Output the [x, y] coordinate of the center of the cell containing the given text.  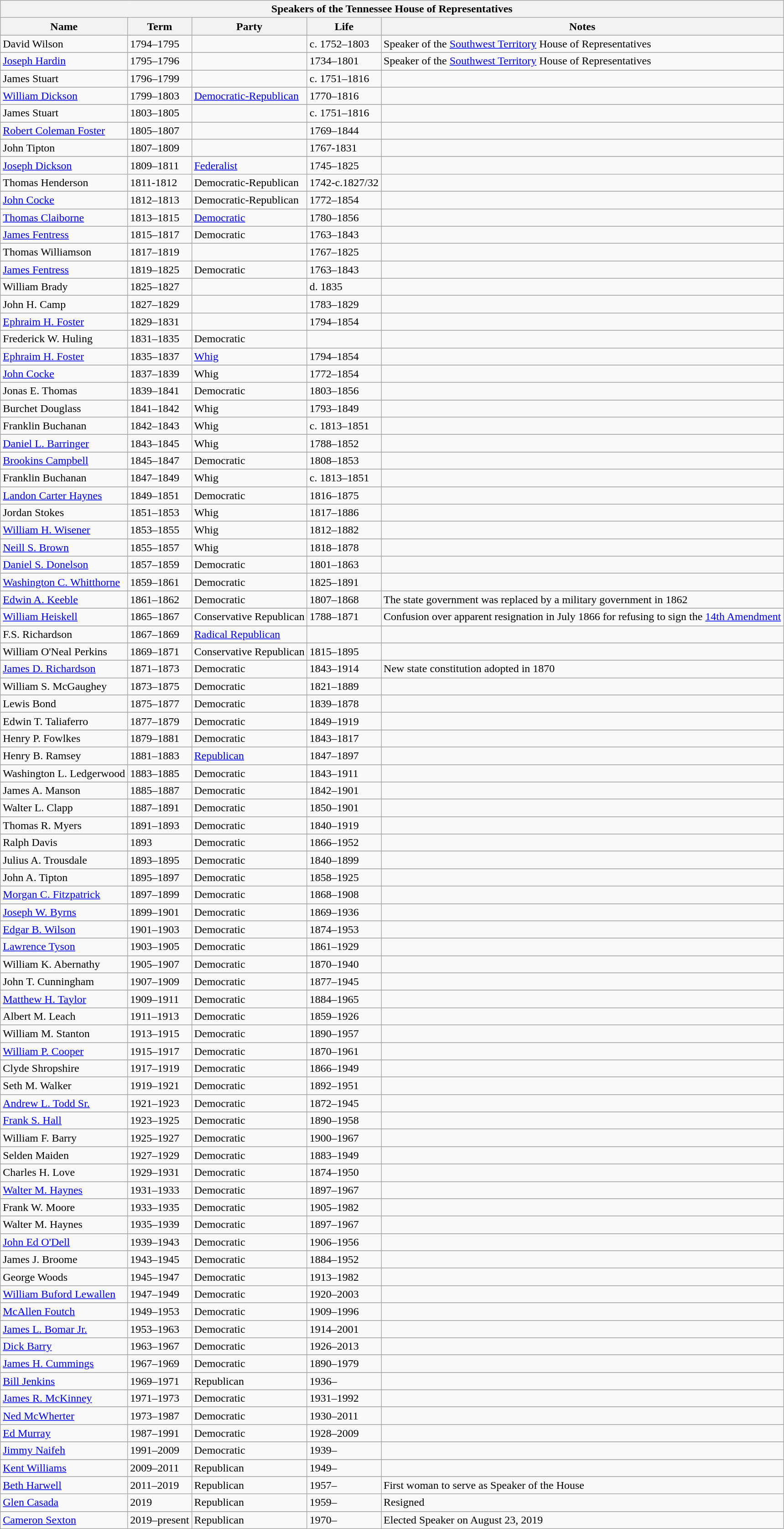
Andrew L. Todd Sr. [64, 1103]
1890–1957 [344, 1033]
William Dickson [64, 96]
1936– [344, 1381]
1920–2003 [344, 1294]
Brookins Campbell [64, 460]
William Brady [64, 287]
1967–1969 [160, 1364]
1850–1901 [344, 808]
William F. Barry [64, 1138]
1819–1825 [160, 270]
1926–2013 [344, 1346]
1811-1812 [160, 183]
1873–1875 [160, 686]
1987–1991 [160, 1433]
1839–1878 [344, 704]
1807–1868 [344, 600]
Washington C. Whitthorne [64, 582]
1851–1853 [160, 513]
1921–1923 [160, 1103]
1801–1863 [344, 565]
1906–1956 [344, 1242]
1770–1816 [344, 96]
John A. Tipton [64, 877]
Edwin A. Keeble [64, 600]
Joseph W. Byrns [64, 912]
1843–1911 [344, 773]
1913–1915 [160, 1033]
Thomas Williamson [64, 252]
1928–2009 [344, 1433]
Walter L. Clapp [64, 808]
d. 1835 [344, 287]
1900–1967 [344, 1138]
James D. Richardson [64, 669]
1875–1877 [160, 704]
Clyde Shropshire [64, 1069]
1949–1953 [160, 1311]
Joseph Hardin [64, 61]
1859–1861 [160, 582]
1939– [344, 1451]
2019–present [160, 1520]
1857–1859 [160, 565]
1742-c.1827/32 [344, 183]
1903–1905 [160, 947]
Kent Williams [64, 1468]
1780–1856 [344, 218]
1767–1825 [344, 252]
1845–1847 [160, 460]
Confusion over apparent resignation in July 1866 for refusing to sign the 14th Amendment [582, 617]
1879–1881 [160, 738]
1817–1819 [160, 252]
1813–1815 [160, 218]
Lewis Bond [64, 704]
James A. Manson [64, 791]
1919–1921 [160, 1086]
1803–1856 [344, 391]
1909–1911 [160, 999]
1931–1933 [160, 1190]
Frederick W. Huling [64, 339]
Beth Harwell [64, 1485]
1963–1967 [160, 1346]
Seth M. Walker [64, 1086]
1842–1901 [344, 791]
William S. McGaughey [64, 686]
Lawrence Tyson [64, 947]
Daniel S. Donelson [64, 565]
1861–1862 [160, 600]
1969–1971 [160, 1381]
James L. Bomar Jr. [64, 1329]
Henry P. Fowlkes [64, 738]
1812–1882 [344, 530]
Ed Murray [64, 1433]
1953–1963 [160, 1329]
1817–1886 [344, 513]
John Ed O'Dell [64, 1242]
c. 1752–1803 [344, 44]
William Heiskell [64, 617]
F.S. Richardson [64, 634]
1842–1843 [160, 426]
1881–1883 [160, 756]
1957– [344, 1485]
1909–1996 [344, 1311]
Henry B. Ramsey [64, 756]
1893–1895 [160, 860]
1971–1973 [160, 1399]
John Tipton [64, 148]
1885–1887 [160, 791]
1769–1844 [344, 130]
Life [344, 26]
1930–2011 [344, 1416]
The state government was replaced by a military government in 1862 [582, 600]
1803–1805 [160, 113]
1866–1949 [344, 1069]
1991–2009 [160, 1451]
2011–2019 [160, 1485]
Daniel L. Barringer [64, 443]
1927–1929 [160, 1155]
Name [64, 26]
James R. McKinney [64, 1399]
1841–1842 [160, 408]
Robert Coleman Foster [64, 130]
1929–1931 [160, 1173]
1866–1952 [344, 843]
Charles H. Love [64, 1173]
1870–1961 [344, 1051]
1893 [160, 843]
1829–1831 [160, 322]
1923–1925 [160, 1121]
David Wilson [64, 44]
1818–1878 [344, 548]
Jimmy Naifeh [64, 1451]
1935–1939 [160, 1225]
1840–1919 [344, 825]
Elected Speaker on August 23, 2019 [582, 1520]
William K. Abernathy [64, 964]
1913–1982 [344, 1277]
1897–1899 [160, 895]
1869–1936 [344, 912]
1973–1987 [160, 1416]
1872–1945 [344, 1103]
1869–1871 [160, 652]
1859–1926 [344, 1016]
1837–1839 [160, 374]
William P. Cooper [64, 1051]
1883–1885 [160, 773]
1890–1958 [344, 1121]
Dick Barry [64, 1346]
1945–1947 [160, 1277]
Morgan C. Fitzpatrick [64, 895]
William Buford Lewallen [64, 1294]
1947–1949 [160, 1294]
John T. Cunningham [64, 981]
1793–1849 [344, 408]
Albert M. Leach [64, 1016]
Thomas Claiborne [64, 218]
1914–2001 [344, 1329]
1887–1891 [160, 808]
1788–1871 [344, 617]
George Woods [64, 1277]
1874–1953 [344, 929]
John H. Camp [64, 304]
1895–1897 [160, 877]
1767-1831 [344, 148]
1901–1903 [160, 929]
Thomas R. Myers [64, 825]
Julius A. Trousdale [64, 860]
Jonas E. Thomas [64, 391]
James J. Broome [64, 1259]
1870–1940 [344, 964]
1788–1852 [344, 443]
1867–1869 [160, 634]
1831–1835 [160, 339]
Thomas Henderson [64, 183]
First woman to serve as Speaker of the House [582, 1485]
1808–1853 [344, 460]
Joseph Dickson [64, 165]
1868–1908 [344, 895]
Speakers of the Tennessee House of Representatives [392, 9]
James H. Cummings [64, 1364]
1855–1857 [160, 548]
Cameron Sexton [64, 1520]
1915–1917 [160, 1051]
1843–1845 [160, 443]
1796–1799 [160, 78]
Federalist [249, 165]
Frank W. Moore [64, 1207]
1959– [344, 1503]
Ned McWherter [64, 1416]
1849–1851 [160, 495]
1905–1982 [344, 1207]
1795–1796 [160, 61]
1734–1801 [344, 61]
1821–1889 [344, 686]
Landon Carter Haynes [64, 495]
McAllen Foutch [64, 1311]
1925–1927 [160, 1138]
1849–1919 [344, 721]
Edwin T. Taliaferro [64, 721]
1883–1949 [344, 1155]
1890–1979 [344, 1364]
1812–1813 [160, 200]
1884–1965 [344, 999]
Term [160, 26]
Neill S. Brown [64, 548]
1877–1879 [160, 721]
Jordan Stokes [64, 513]
1825–1891 [344, 582]
1805–1807 [160, 130]
1931–1992 [344, 1399]
1809–1811 [160, 165]
1858–1925 [344, 877]
1843–1817 [344, 738]
1839–1841 [160, 391]
1874–1950 [344, 1173]
Burchet Douglass [64, 408]
1861–1929 [344, 947]
1917–1919 [160, 1069]
1939–1943 [160, 1242]
1799–1803 [160, 96]
1907–1909 [160, 981]
1970– [344, 1520]
1949– [344, 1468]
Ralph Davis [64, 843]
1847–1849 [160, 478]
Radical Republican [249, 634]
1899–1901 [160, 912]
1783–1829 [344, 304]
1745–1825 [344, 165]
1933–1935 [160, 1207]
1816–1875 [344, 495]
1884–1952 [344, 1259]
Matthew H. Taylor [64, 999]
Washington L. Ledgerwood [64, 773]
1905–1907 [160, 964]
1871–1873 [160, 669]
1807–1809 [160, 148]
1825–1827 [160, 287]
1877–1945 [344, 981]
Bill Jenkins [64, 1381]
1815–1817 [160, 235]
Edgar B. Wilson [64, 929]
William H. Wisener [64, 530]
Glen Casada [64, 1503]
1943–1945 [160, 1259]
1847–1897 [344, 756]
1911–1913 [160, 1016]
Party [249, 26]
Resigned [582, 1503]
1865–1867 [160, 617]
1827–1829 [160, 304]
William M. Stanton [64, 1033]
1794–1795 [160, 44]
Notes [582, 26]
1835–1837 [160, 356]
1853–1855 [160, 530]
William O'Neal Perkins [64, 652]
1892–1951 [344, 1086]
1840–1899 [344, 860]
Frank S. Hall [64, 1121]
1815–1895 [344, 652]
2009–2011 [160, 1468]
2019 [160, 1503]
1891–1893 [160, 825]
New state constitution adopted in 1870 [582, 669]
1843–1914 [344, 669]
Selden Maiden [64, 1155]
